Determine the [X, Y] coordinate at the center of the cell enclosing the given text.  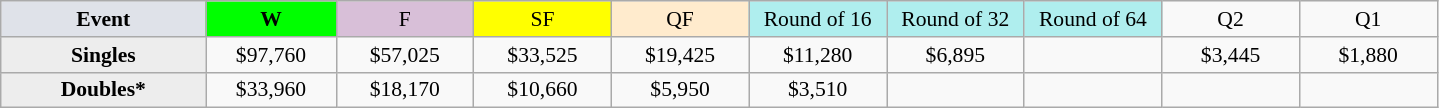
$5,950 [680, 90]
Round of 64 [1093, 19]
$57,025 [405, 55]
$10,660 [543, 90]
F [405, 19]
$6,895 [955, 55]
$33,960 [271, 90]
Doubles* [104, 90]
W [271, 19]
Round of 16 [818, 19]
$33,525 [543, 55]
$3,510 [818, 90]
Round of 32 [955, 19]
$97,760 [271, 55]
$18,170 [405, 90]
Q1 [1368, 19]
$3,445 [1231, 55]
SF [543, 19]
Q2 [1231, 19]
$19,425 [680, 55]
QF [680, 19]
$1,880 [1368, 55]
Event [104, 19]
Singles [104, 55]
$11,280 [818, 55]
